Provide the (x, y) coordinate of the cell's center where the given text is located.  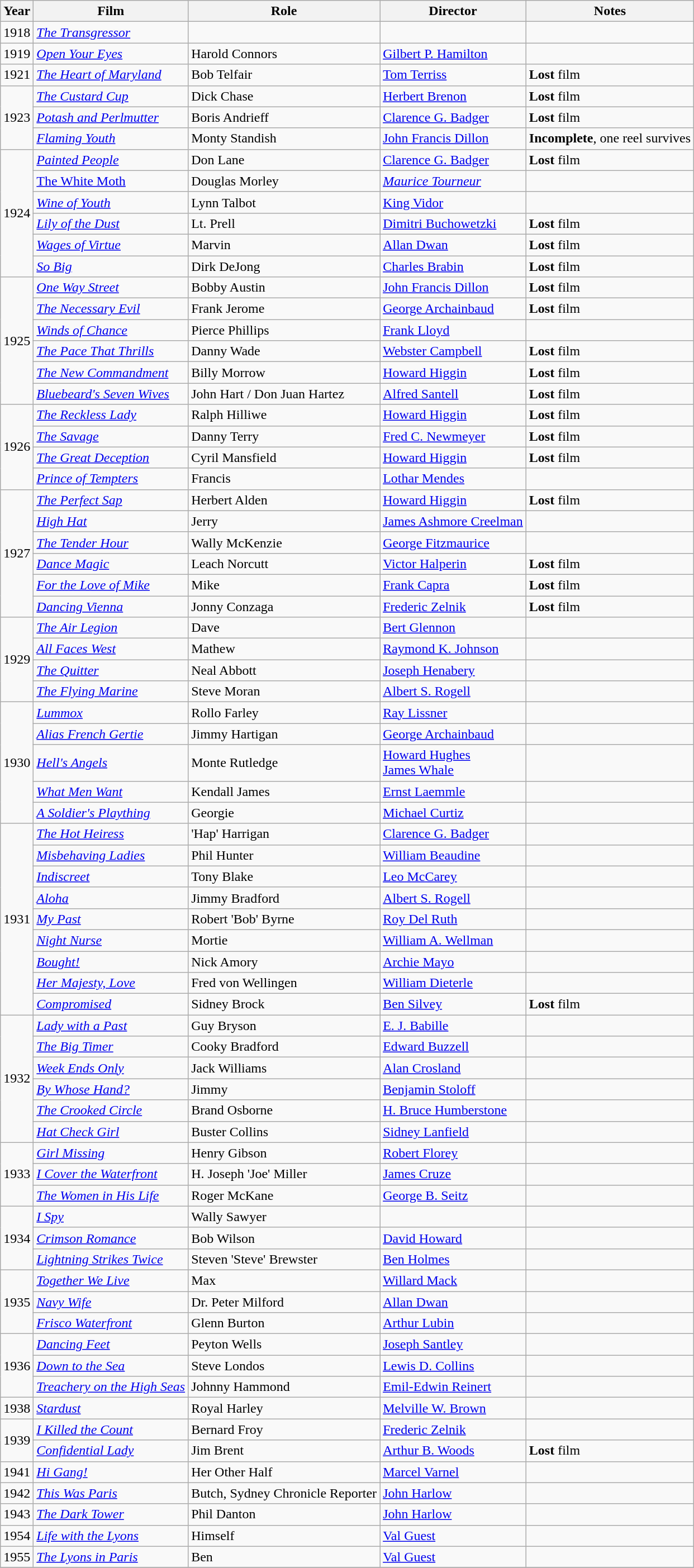
The Crooked Circle (111, 1111)
Ben Silvey (453, 1004)
Girl Missing (111, 1153)
The Dark Tower (111, 1514)
Alan Crosland (453, 1068)
The Heart of Maryland (111, 75)
1932 (17, 1079)
1936 (17, 1366)
Frisco Waterfront (111, 1323)
Jim Brent (284, 1451)
Jimmy Hartigan (284, 734)
Bob Telfair (284, 75)
Brand Osborne (284, 1111)
Director (453, 11)
Winds of Chance (111, 330)
Jimmy (284, 1089)
Roy Del Ruth (453, 919)
Mike (284, 585)
1924 (17, 213)
George Fitzmaurice (453, 542)
1933 (17, 1174)
Archie Mayo (453, 961)
H. Joseph 'Joe' Miller (284, 1174)
Boris Andrieff (284, 117)
Howard HughesJames Whale (453, 763)
Robert 'Bob' Byrne (284, 919)
1930 (17, 763)
1918 (17, 32)
Neal Abbott (284, 670)
Himself (284, 1536)
Jerry (284, 521)
1955 (17, 1557)
By Whose Hand? (111, 1089)
Frank Jerome (284, 309)
Alfred Santell (453, 394)
Leach Norcutt (284, 564)
Cooky Bradford (284, 1047)
The Big Timer (111, 1047)
1919 (17, 54)
Kendall James (284, 792)
Together We Live (111, 1280)
The Quitter (111, 670)
Sidney Lanfield (453, 1132)
1921 (17, 75)
Monty Standish (284, 139)
Open Your Eyes (111, 54)
Ben Holmes (453, 1259)
James Ashmore Creelman (453, 521)
Georgie (284, 813)
Johnny Hammond (284, 1387)
Bluebeard's Seven Wives (111, 394)
The Tender Hour (111, 542)
Charles Brabin (453, 266)
Notes (610, 11)
Pierce Phillips (284, 330)
H. Bruce Humberstone (453, 1111)
Dirk DeJong (284, 266)
Indiscreet (111, 876)
1938 (17, 1408)
The Perfect Sap (111, 500)
George B. Seitz (453, 1195)
Ralph Hilliwe (284, 415)
1935 (17, 1302)
The White Moth (111, 181)
Incomplete, one reel survives (610, 139)
Leo McCarey (453, 876)
Hi Gang! (111, 1472)
1931 (17, 919)
Guy Bryson (284, 1026)
Dave (284, 628)
Year (17, 11)
Her Majesty, Love (111, 983)
Melville W. Brown (453, 1408)
Victor Halperin (453, 564)
Dance Magic (111, 564)
Marvin (284, 245)
Steven 'Steve' Brewster (284, 1259)
The Lyons in Paris (111, 1557)
Arthur Lubin (453, 1323)
Joseph Henabery (453, 670)
Peyton Wells (284, 1345)
Raymond K. Johnson (453, 649)
What Men Want (111, 792)
1925 (17, 341)
Buster Collins (284, 1132)
John Hart / Don Juan Hartez (284, 394)
Lady with a Past (111, 1026)
Douglas Morley (284, 181)
Jack Williams (284, 1068)
Danny Terry (284, 436)
Compromised (111, 1004)
One Way Street (111, 288)
Lewis D. Collins (453, 1366)
Francis (284, 479)
The New Commandment (111, 373)
1943 (17, 1514)
Phil Hunter (284, 855)
Gilbert P. Hamilton (453, 54)
Don Lane (284, 160)
Ben (284, 1557)
I Cover the Waterfront (111, 1174)
Tony Blake (284, 876)
My Past (111, 919)
Lynn Talbot (284, 202)
Butch, Sydney Chronicle Reporter (284, 1493)
Confidential Lady (111, 1451)
Henry Gibson (284, 1153)
Phil Danton (284, 1514)
The Transgressor (111, 32)
So Big (111, 266)
Max (284, 1280)
A Soldier's Plaything (111, 813)
Crimson Romance (111, 1238)
Bernard Froy (284, 1429)
Roger McKane (284, 1195)
The Air Legion (111, 628)
Jimmy Bradford (284, 898)
Life with the Lyons (111, 1536)
Painted People (111, 160)
Lummox (111, 713)
Mortie (284, 940)
1927 (17, 553)
The Necessary Evil (111, 309)
Treachery on the High Seas (111, 1387)
Monte Rutledge (284, 763)
I Spy (111, 1217)
Steve Londos (284, 1366)
Bob Wilson (284, 1238)
Wally Sawyer (284, 1217)
Navy Wife (111, 1302)
Tom Terriss (453, 75)
Maurice Tourneur (453, 181)
Lothar Mendes (453, 479)
Potash and Perlmutter (111, 117)
Emil-Edwin Reinert (453, 1387)
Mathew (284, 649)
Herbert Brenon (453, 96)
Ernst Laemmle (453, 792)
Night Nurse (111, 940)
Lt. Prell (284, 223)
Webster Campbell (453, 351)
1923 (17, 117)
Film (111, 11)
Week Ends Only (111, 1068)
Ray Lissner (453, 713)
Arthur B. Woods (453, 1451)
William A. Wellman (453, 940)
William Dieterle (453, 983)
Dick Chase (284, 96)
All Faces West (111, 649)
I Killed the Count (111, 1429)
The Hot Heiress (111, 834)
Joseph Santley (453, 1345)
1941 (17, 1472)
Glenn Burton (284, 1323)
Bought! (111, 961)
Cyril Mansfield (284, 457)
Wally McKenzie (284, 542)
Herbert Alden (284, 500)
Dimitri Buchowetzki (453, 223)
Wages of Virtue (111, 245)
Benjamin Stoloff (453, 1089)
1939 (17, 1440)
Frank Lloyd (453, 330)
Down to the Sea (111, 1366)
Sidney Brock (284, 1004)
1926 (17, 447)
Stardust (111, 1408)
Danny Wade (284, 351)
Dancing Vienna (111, 606)
William Beaudine (453, 855)
Role (284, 11)
James Cruze (453, 1174)
1934 (17, 1238)
The Women in His Life (111, 1195)
Hell's Angels (111, 763)
Steve Moran (284, 692)
1929 (17, 660)
Edward Buzzell (453, 1047)
Marcel Varnel (453, 1472)
Her Other Half (284, 1472)
King Vidor (453, 202)
Dancing Feet (111, 1345)
Fred von Wellingen (284, 983)
The Reckless Lady (111, 415)
Bert Glennon (453, 628)
Flaming Youth (111, 139)
This Was Paris (111, 1493)
Lily of the Dust (111, 223)
The Custard Cup (111, 96)
Willard Mack (453, 1280)
Harold Connors (284, 54)
E. J. Babille (453, 1026)
Rollo Farley (284, 713)
Aloha (111, 898)
Lightning Strikes Twice (111, 1259)
Hat Check Girl (111, 1132)
1942 (17, 1493)
Alias French Gertie (111, 734)
The Flying Marine (111, 692)
1954 (17, 1536)
Michael Curtiz (453, 813)
David Howard (453, 1238)
Fred C. Newmeyer (453, 436)
The Pace That Thrills (111, 351)
Robert Florey (453, 1153)
Dr. Peter Milford (284, 1302)
Wine of Youth (111, 202)
Prince of Tempters (111, 479)
The Great Deception (111, 457)
'Hap' Harrigan (284, 834)
Misbehaving Ladies (111, 855)
High Hat (111, 521)
Bobby Austin (284, 288)
Billy Morrow (284, 373)
The Savage (111, 436)
Nick Amory (284, 961)
For the Love of Mike (111, 585)
Jonny Conzaga (284, 606)
Frank Capra (453, 585)
Royal Harley (284, 1408)
